Capture the cell that displays the provided text and extract its [x, y] central coordinate. 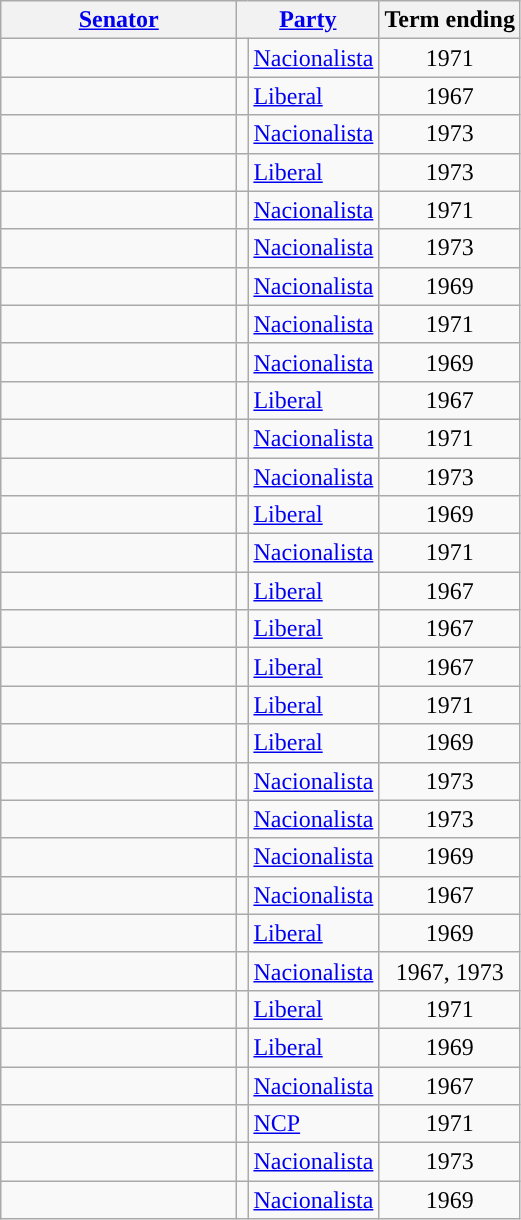
Senator [119, 20]
Term ending [450, 20]
Party [308, 20]
1967, 1973 [450, 971]
NCP [314, 1124]
